Find where the given text appears and provide that cell's center as (x, y) coordinate. 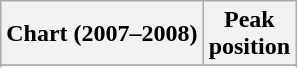
Chart (2007–2008) (102, 34)
Peakposition (249, 34)
